Locate the cell with the specified text and output its (X, Y) center coordinate. 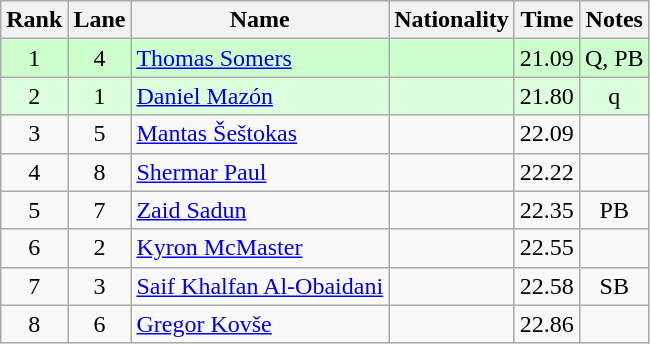
Mantas Šeštokas (260, 134)
Saif Khalfan Al-Obaidani (260, 286)
Zaid Sadun (260, 210)
Notes (614, 20)
PB (614, 210)
Kyron McMaster (260, 248)
21.09 (546, 58)
Thomas Somers (260, 58)
SB (614, 286)
Name (260, 20)
22.09 (546, 134)
Daniel Mazón (260, 96)
22.35 (546, 210)
Q, PB (614, 58)
Lane (100, 20)
Nationality (452, 20)
Shermar Paul (260, 172)
Rank (34, 20)
22.58 (546, 286)
q (614, 96)
22.86 (546, 324)
22.55 (546, 248)
22.22 (546, 172)
Time (546, 20)
Gregor Kovše (260, 324)
21.80 (546, 96)
